For the text-containing cell, return its midpoint in (x, y) coordinate format. 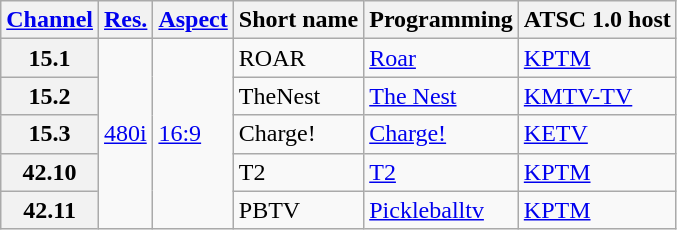
480i (126, 134)
15.2 (50, 96)
Channel (50, 20)
PBTV (298, 210)
ROAR (298, 58)
15.3 (50, 134)
Roar (442, 58)
42.10 (50, 172)
KETV (597, 134)
Res. (126, 20)
16:9 (193, 134)
Programming (442, 20)
Short name (298, 20)
Pickleballtv (442, 210)
The Nest (442, 96)
Aspect (193, 20)
KMTV-TV (597, 96)
15.1 (50, 58)
42.11 (50, 210)
TheNest (298, 96)
ATSC 1.0 host (597, 20)
